Capture the cell that displays the provided text and extract its [x, y] central coordinate. 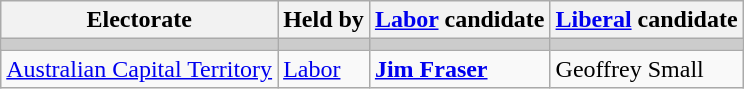
Geoffrey Small [646, 69]
Liberal candidate [646, 20]
Australian Capital Territory [140, 69]
Labor [324, 69]
Labor candidate [460, 20]
Jim Fraser [460, 69]
Held by [324, 20]
Electorate [140, 20]
